Identify which cell holds the provided text, then report its (x, y) central coordinate. 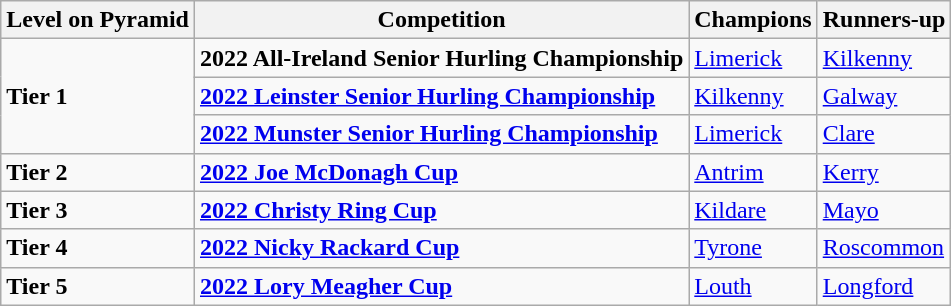
Roscommon (884, 248)
Mayo (884, 210)
2022 Lory Meagher Cup (441, 286)
2022 Munster Senior Hurling Championship (441, 134)
Tier 1 (98, 96)
Champions (753, 20)
Tier 2 (98, 172)
Level on Pyramid (98, 20)
2022 Leinster Senior Hurling Championship (441, 96)
2022 Christy Ring Cup (441, 210)
Clare (884, 134)
2022 Joe McDonagh Cup (441, 172)
Louth (753, 286)
Tier 5 (98, 286)
Kildare (753, 210)
Tier 3 (98, 210)
Tyrone (753, 248)
Competition (441, 20)
2022 Nicky Rackard Cup (441, 248)
Runners-up (884, 20)
Kerry (884, 172)
Tier 4 (98, 248)
2022 All-Ireland Senior Hurling Championship (441, 58)
Antrim (753, 172)
Galway (884, 96)
Longford (884, 286)
